Output the (x, y) coordinate of the center of the cell containing the given text.  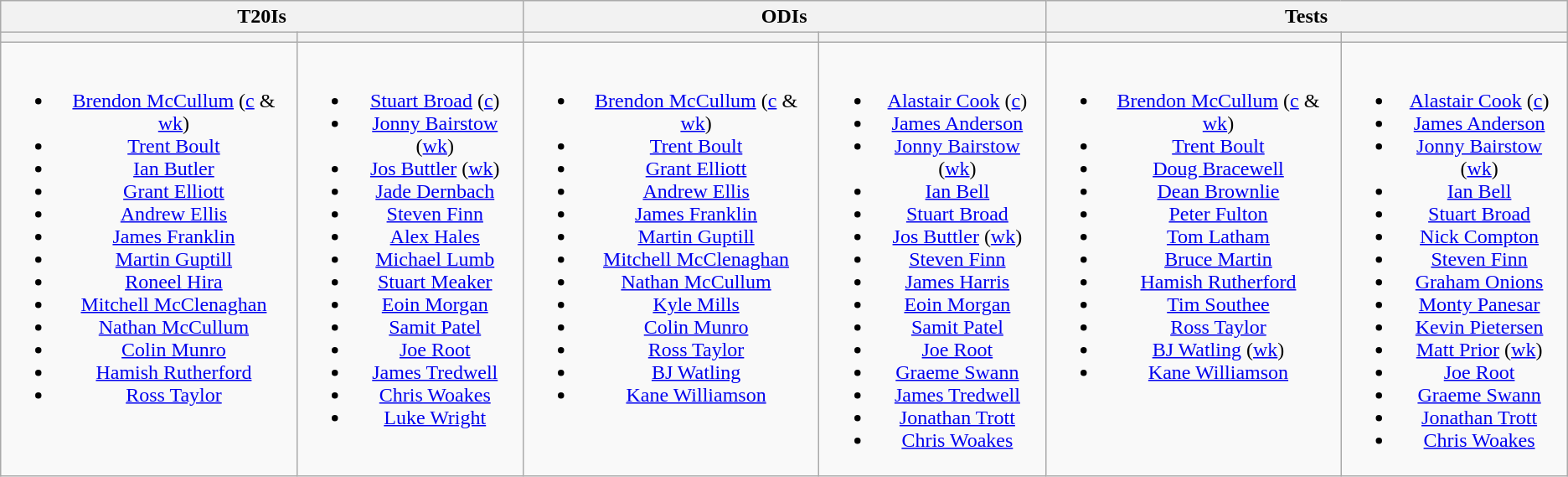
T20Is (262, 17)
Tests (1307, 17)
ODIs (784, 17)
